Extract the [x, y] coordinate from the center of the cell holding the provided text.  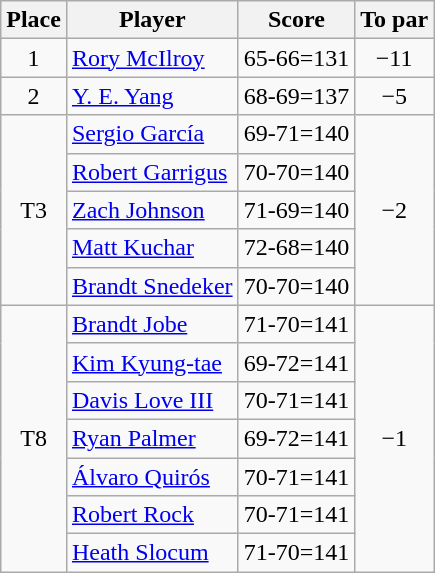
−2 [394, 210]
Player [152, 20]
69-71=140 [296, 134]
Zach Johnson [152, 210]
T3 [34, 210]
T8 [34, 438]
Ryan Palmer [152, 438]
Brandt Jobe [152, 324]
72-68=140 [296, 248]
To par [394, 20]
2 [34, 96]
Matt Kuchar [152, 248]
68-69=137 [296, 96]
Y. E. Yang [152, 96]
−5 [394, 96]
Place [34, 20]
71-69=140 [296, 210]
Kim Kyung-tae [152, 362]
Rory McIlroy [152, 58]
65-66=131 [296, 58]
−11 [394, 58]
Álvaro Quirós [152, 477]
−1 [394, 438]
Davis Love III [152, 400]
Brandt Snedeker [152, 286]
1 [34, 58]
Heath Slocum [152, 553]
Sergio García [152, 134]
Score [296, 20]
Robert Rock [152, 515]
Robert Garrigus [152, 172]
